Pinpoint the cell where the given text exists, returning its [X, Y] midpoint coordinate. 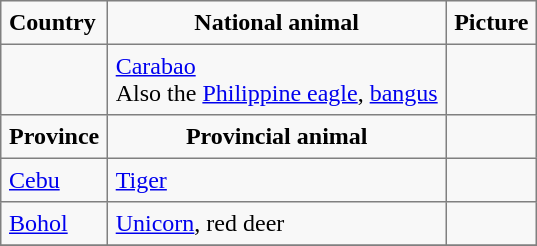
National animal [276, 23]
Provincial animal [276, 137]
Country [54, 23]
Tiger [276, 180]
Cebu [54, 180]
Bohol [54, 224]
Carabao Also the Philippine eagle, bangus [276, 79]
Picture [492, 23]
Unicorn, red deer [276, 224]
Province [54, 137]
